Locate the cell with the specified text and output its [X, Y] center coordinate. 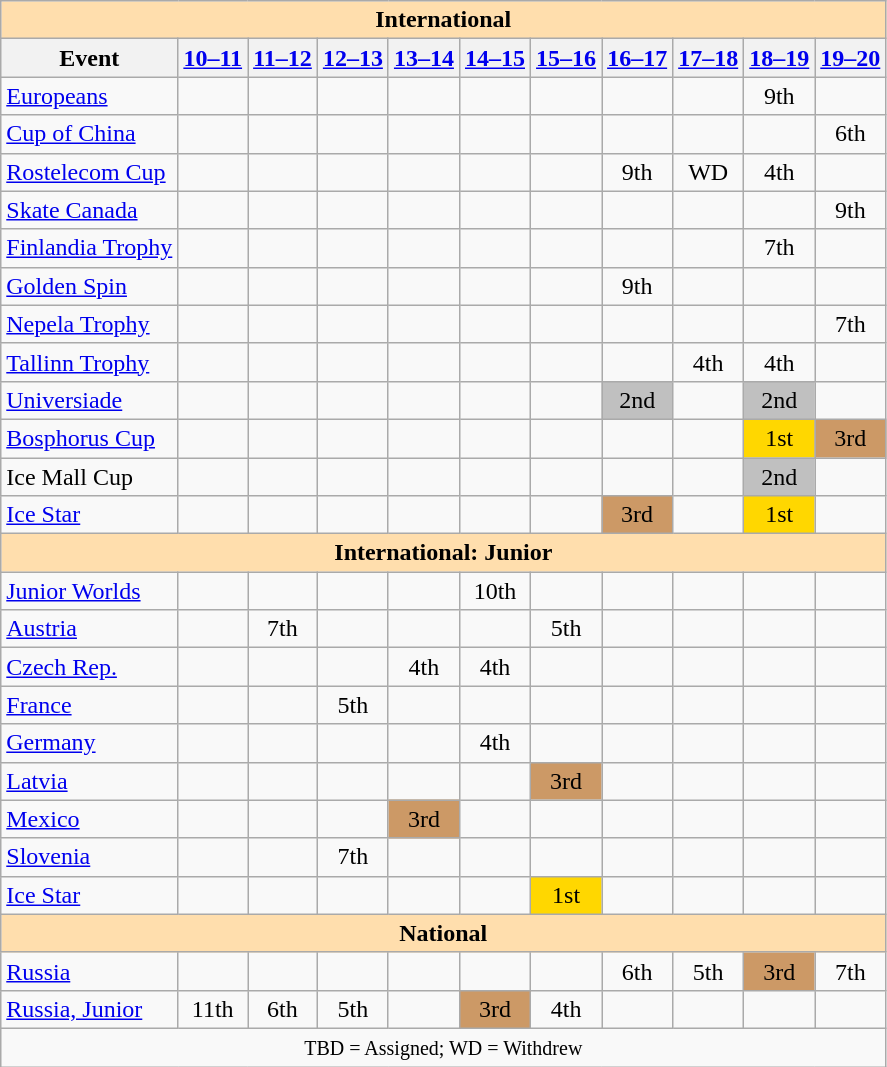
15–16 [566, 58]
Finlandia Trophy [90, 248]
Czech Rep. [90, 667]
Europeans [90, 96]
Russia, Junior [90, 1009]
TBD = Assigned; WD = Withdrew [444, 1047]
Golden Spin [90, 286]
16–17 [638, 58]
Mexico [90, 819]
Rostelecom Cup [90, 172]
Russia [90, 971]
19–20 [850, 58]
12–13 [352, 58]
Bosphorus Cup [90, 438]
Cup of China [90, 134]
Nepela Trophy [90, 324]
Junior Worlds [90, 591]
11th [213, 1009]
Event [90, 58]
11–12 [283, 58]
Ice Mall Cup [90, 477]
13–14 [424, 58]
Universiade [90, 400]
International: Junior [444, 553]
17–18 [708, 58]
10th [494, 591]
Latvia [90, 781]
WD [708, 172]
Austria [90, 629]
International [444, 20]
National [444, 933]
Germany [90, 743]
France [90, 705]
Tallinn Trophy [90, 362]
18–19 [780, 58]
Slovenia [90, 857]
14–15 [494, 58]
Skate Canada [90, 210]
10–11 [213, 58]
